Find where the given text appears and provide that cell's center as (x, y) coordinate. 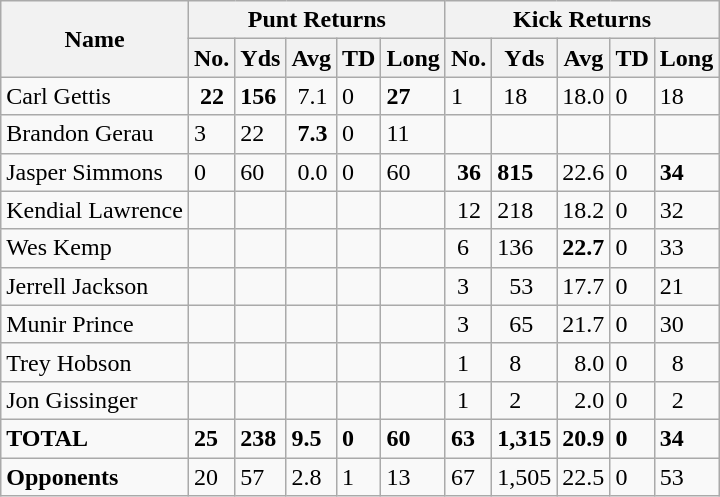
Jerrell Jackson (95, 286)
Munir Prince (95, 324)
815 (524, 172)
Opponents (95, 477)
33 (686, 248)
22.6 (584, 172)
Jasper Simmons (95, 172)
63 (468, 438)
18.0 (584, 96)
20.9 (584, 438)
Trey Hobson (95, 362)
13 (413, 477)
9.5 (312, 438)
Carl Gettis (95, 96)
Kick Returns (582, 20)
67 (468, 477)
Kendial Lawrence (95, 210)
32 (686, 210)
65 (524, 324)
Brandon Gerau (95, 134)
11 (413, 134)
22.7 (584, 248)
12 (468, 210)
57 (260, 477)
17.7 (584, 286)
0.0 (312, 172)
Jon Gissinger (95, 400)
Punt Returns (316, 20)
22.5 (584, 477)
Name (95, 39)
18.2 (584, 210)
156 (260, 96)
21 (686, 286)
30 (686, 324)
238 (260, 438)
6 (468, 248)
TOTAL (95, 438)
8.0 (584, 362)
7.1 (312, 96)
Wes Kemp (95, 248)
21.7 (584, 324)
218 (524, 210)
7.3 (312, 134)
36 (468, 172)
20 (211, 477)
27 (413, 96)
1,505 (524, 477)
2.8 (312, 477)
2.0 (584, 400)
1,315 (524, 438)
25 (211, 438)
136 (524, 248)
